Pinpoint the cell where the given text exists, returning its (x, y) midpoint coordinate. 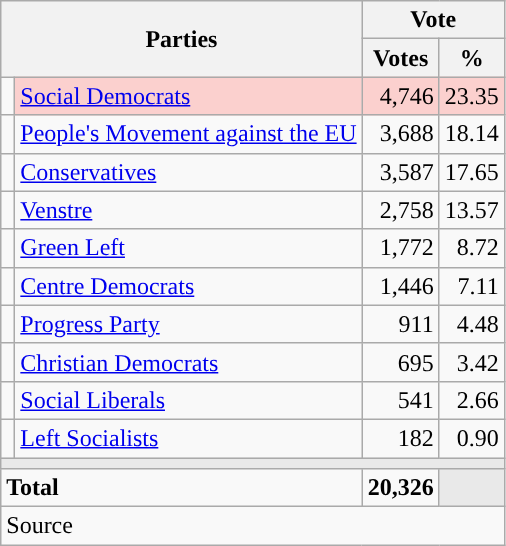
Venstre (188, 210)
Total (182, 488)
Left Socialists (188, 438)
2.66 (472, 400)
Christian Democrats (188, 362)
17.65 (472, 172)
695 (400, 362)
182 (400, 438)
Source (253, 526)
3,688 (400, 134)
Social Democrats (188, 96)
Votes (400, 58)
8.72 (472, 248)
Conservatives (188, 172)
Vote (433, 20)
Social Liberals (188, 400)
1,772 (400, 248)
2,758 (400, 210)
7.11 (472, 286)
Centre Democrats (188, 286)
4,746 (400, 96)
0.90 (472, 438)
% (472, 58)
23.35 (472, 96)
Progress Party (188, 324)
541 (400, 400)
Parties (182, 39)
1,446 (400, 286)
Green Left (188, 248)
4.48 (472, 324)
3.42 (472, 362)
3,587 (400, 172)
People's Movement against the EU (188, 134)
911 (400, 324)
18.14 (472, 134)
13.57 (472, 210)
20,326 (400, 488)
